Determine the (X, Y) coordinate at the center of the cell enclosing the given text.  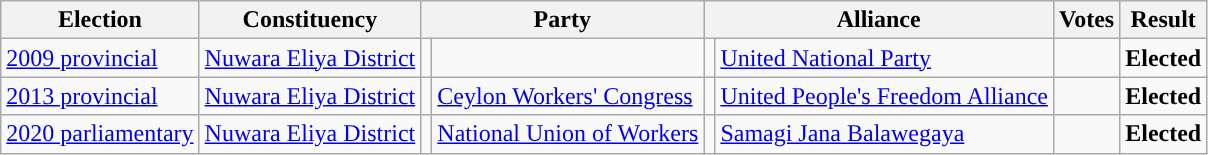
Result (1164, 20)
Constituency (310, 20)
2020 parliamentary (100, 134)
United People's Freedom Alliance (884, 96)
2009 provincial (100, 58)
Alliance (879, 20)
United National Party (884, 58)
Election (100, 20)
Ceylon Workers' Congress (568, 96)
Samagi Jana Balawegaya (884, 134)
2013 provincial (100, 96)
National Union of Workers (568, 134)
Party (562, 20)
Votes (1086, 20)
